Extract the [x, y] coordinate from the center of the cell holding the provided text.  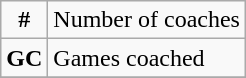
# [24, 20]
Number of coaches [147, 20]
Games coached [147, 58]
GC [24, 58]
